Capture the cell that displays the provided text and extract its (x, y) central coordinate. 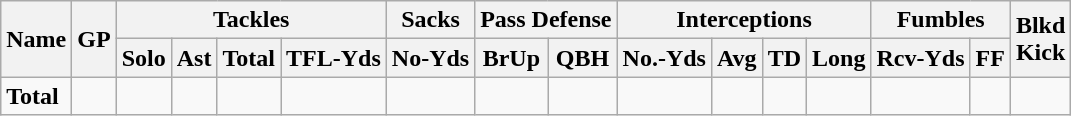
TD (784, 58)
GP (94, 39)
No-Yds (430, 58)
Name (36, 39)
Solo (144, 58)
BrUp (512, 58)
BlkdKick (1040, 39)
Sacks (430, 20)
No.-Yds (664, 58)
Ast (194, 58)
Long (839, 58)
QBH (582, 58)
Rcv-Yds (920, 58)
Tackles (251, 20)
Pass Defense (546, 20)
Avg (736, 58)
TFL-Yds (334, 58)
Interceptions (744, 20)
FF (990, 58)
Fumbles (940, 20)
